Provide the [X, Y] coordinate of the cell's center where the given text is located.  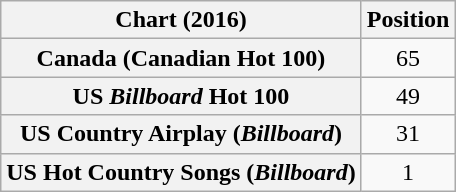
Canada (Canadian Hot 100) [181, 58]
49 [408, 96]
Chart (2016) [181, 20]
US Hot Country Songs (Billboard) [181, 172]
Position [408, 20]
1 [408, 172]
31 [408, 134]
65 [408, 58]
US Country Airplay (Billboard) [181, 134]
US Billboard Hot 100 [181, 96]
